For the text-containing cell, return its midpoint in [x, y] coordinate format. 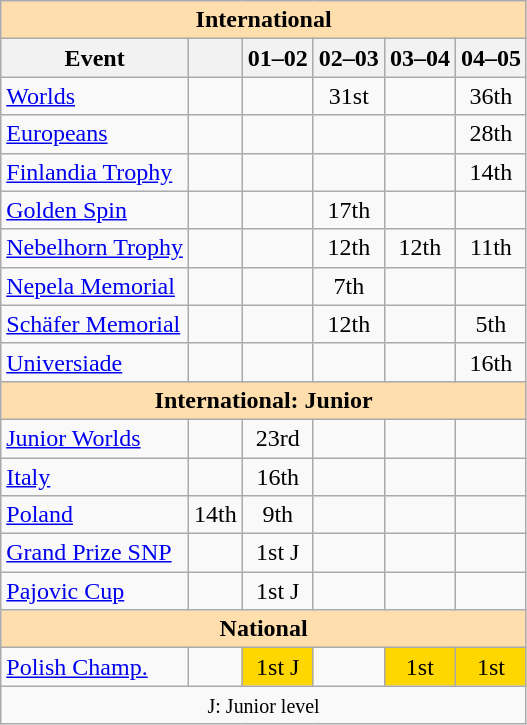
National [264, 629]
Schäfer Memorial [95, 324]
Pajovic Cup [95, 591]
9th [278, 515]
01–02 [278, 58]
Nebelhorn Trophy [95, 248]
Golden Spin [95, 210]
Worlds [95, 96]
5th [490, 324]
04–05 [490, 58]
03–04 [420, 58]
23rd [278, 438]
International [264, 20]
Finlandia Trophy [95, 172]
28th [490, 134]
36th [490, 96]
17th [348, 210]
7th [348, 286]
Grand Prize SNP [95, 553]
Italy [95, 477]
Nepela Memorial [95, 286]
Junior Worlds [95, 438]
Universiade [95, 362]
Polish Champ. [95, 667]
31st [348, 96]
02–03 [348, 58]
Event [95, 58]
Europeans [95, 134]
International: Junior [264, 400]
J: Junior level [264, 705]
11th [490, 248]
Poland [95, 515]
